Detect which cell encompasses the target text, then output its [x, y] center coordinate. 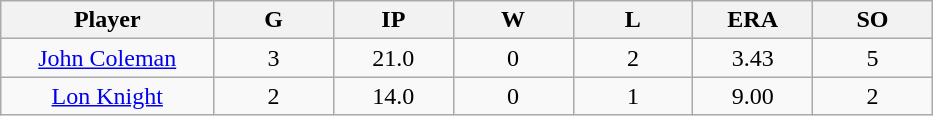
IP [393, 20]
ERA [753, 20]
W [513, 20]
21.0 [393, 58]
John Coleman [108, 58]
L [633, 20]
9.00 [753, 96]
14.0 [393, 96]
5 [873, 58]
3 [274, 58]
Player [108, 20]
G [274, 20]
SO [873, 20]
1 [633, 96]
3.43 [753, 58]
Lon Knight [108, 96]
